Locate the cell with the specified text and output its (x, y) center coordinate. 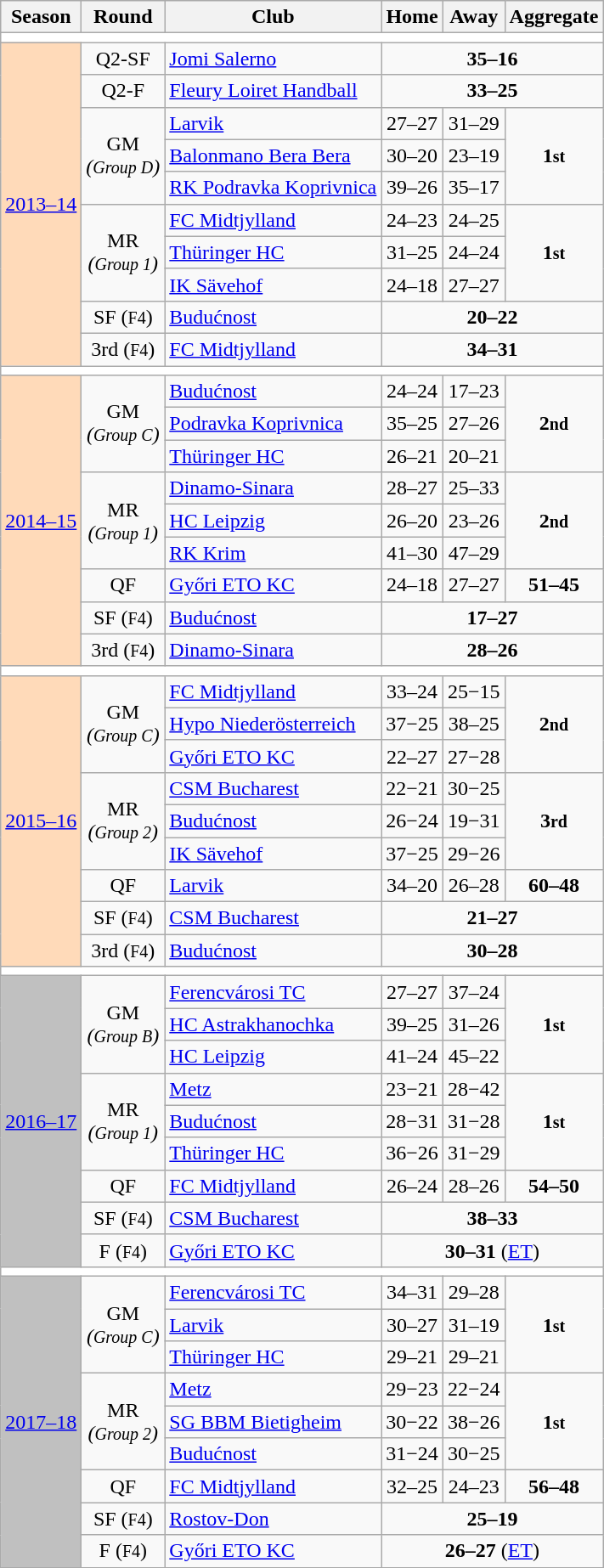
37–24 (474, 992)
21–27 (493, 918)
26–24 (413, 1186)
30–28 (493, 950)
24–25 (474, 220)
45–22 (474, 1057)
36−26 (413, 1153)
23−21 (413, 1089)
19−31 (474, 821)
25–33 (474, 488)
38–33 (493, 1218)
32–25 (413, 1486)
Q2-SF (123, 59)
60–48 (554, 886)
Jomi Salerno (274, 59)
20–22 (493, 317)
GM(Group D) (123, 155)
Aggregate (554, 17)
23–19 (474, 155)
RK Krim (274, 553)
26–21 (413, 456)
Q2-F (123, 91)
22−21 (413, 788)
Away (474, 17)
31–19 (474, 1324)
39–25 (413, 1024)
RK Podravka Koprivnica (274, 188)
Balonmano Bera Bera (274, 155)
31−29 (474, 1153)
26–20 (413, 521)
31–29 (474, 123)
2017–18 (41, 1422)
47–29 (474, 553)
31−28 (474, 1121)
30−22 (413, 1422)
39–26 (413, 188)
Fleury Loiret Handball (274, 91)
27−28 (474, 756)
30–31 (ET) (493, 1250)
28−31 (413, 1121)
SG BBM Bietigheim (274, 1422)
Season (41, 17)
GM(Group B) (123, 1024)
41–24 (413, 1057)
22–27 (413, 756)
54–50 (554, 1186)
HC Astrakhanochka (274, 1024)
31–25 (413, 252)
34–20 (413, 886)
33–24 (413, 691)
38–25 (474, 724)
30–27 (413, 1324)
35–16 (493, 59)
22−24 (474, 1390)
Club (274, 17)
29−26 (474, 854)
31−24 (413, 1454)
Home (413, 17)
26−24 (413, 821)
Hypo Niederösterreich (274, 724)
2013–14 (41, 204)
41–30 (413, 553)
29–28 (474, 1292)
17–23 (474, 392)
Rostov-Don (274, 1519)
26–28 (474, 886)
38−26 (474, 1422)
26–27 (ET) (493, 1551)
31–26 (474, 1024)
27–26 (474, 424)
3rd (554, 821)
2016–17 (41, 1121)
28−42 (474, 1089)
23–26 (474, 521)
17–27 (493, 618)
2014–15 (41, 522)
28–27 (413, 488)
30–20 (413, 155)
33–25 (493, 91)
35–17 (474, 188)
Round (123, 17)
29−23 (413, 1390)
25−15 (474, 691)
25–19 (493, 1519)
20–21 (474, 456)
35–25 (413, 424)
56–48 (554, 1486)
51–45 (554, 585)
2015–16 (41, 821)
Podravka Koprivnica (274, 424)
